Pinpoint the cell where the given text exists, returning its [X, Y] midpoint coordinate. 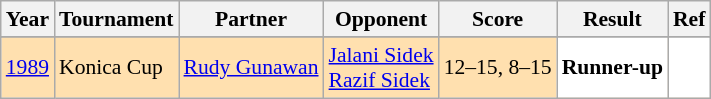
Ref [689, 19]
Runner-up [612, 68]
12–15, 8–15 [498, 68]
Jalani Sidek Razif Sidek [382, 68]
Result [612, 19]
Partner [252, 19]
Konica Cup [116, 68]
Year [28, 19]
1989 [28, 68]
Opponent [382, 19]
Score [498, 19]
Tournament [116, 19]
Rudy Gunawan [252, 68]
